Search for the cell housing the specified text and yield its (X, Y) center coordinate. 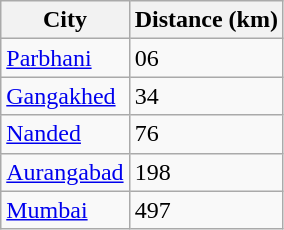
76 (206, 134)
Parbhani (65, 58)
Distance (km) (206, 20)
Nanded (65, 134)
198 (206, 172)
Mumbai (65, 210)
06 (206, 58)
497 (206, 210)
City (65, 20)
Gangakhed (65, 96)
Aurangabad (65, 172)
34 (206, 96)
